Detect which cell encompasses the target text, then output its [X, Y] center coordinate. 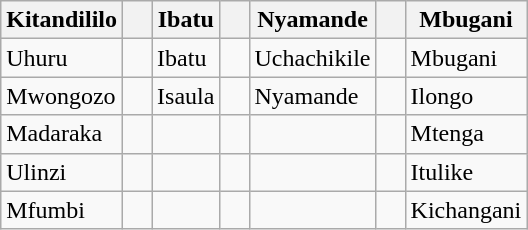
Mwongozo [62, 96]
Ulinzi [62, 172]
Isaula [186, 96]
Itulike [466, 172]
Uhuru [62, 58]
Ilongo [466, 96]
Kitandililo [62, 20]
Mfumbi [62, 210]
Uchachikile [312, 58]
Mtenga [466, 134]
Kichangani [466, 210]
Madaraka [62, 134]
